Capture the cell that displays the provided text and extract its (x, y) central coordinate. 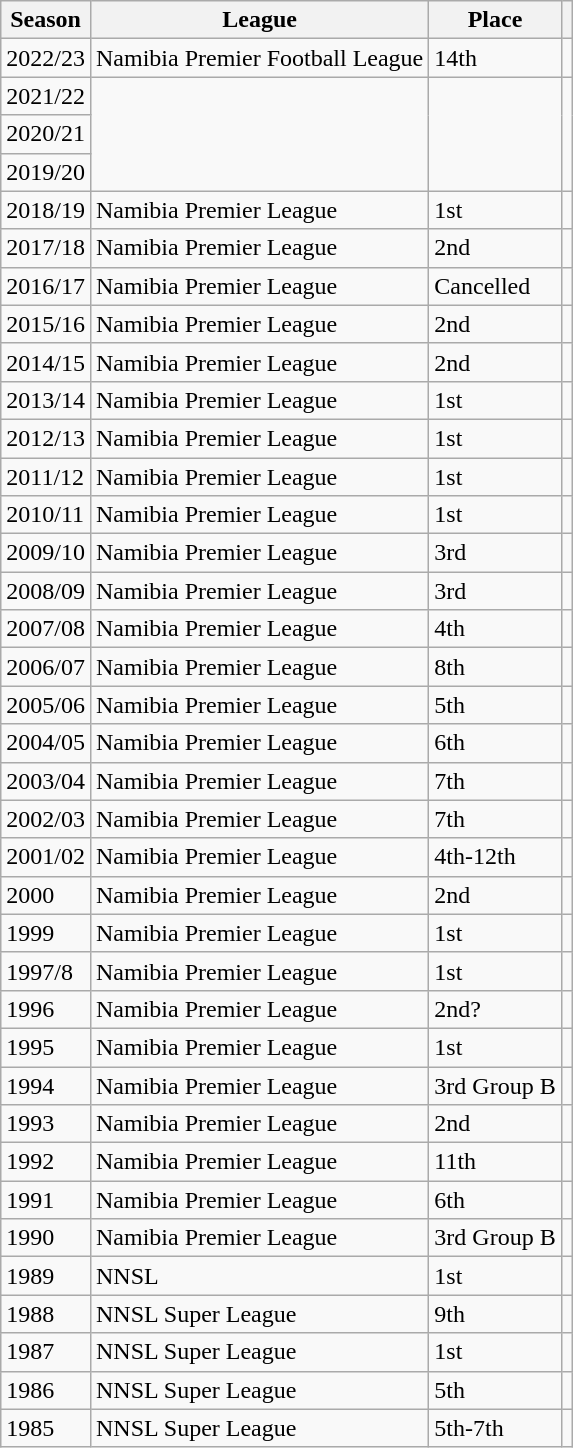
2018/19 (46, 210)
2002/03 (46, 819)
2008/09 (46, 591)
2012/13 (46, 438)
1988 (46, 1314)
4th-12th (495, 857)
2020/21 (46, 134)
1997/8 (46, 971)
2013/14 (46, 400)
1995 (46, 1047)
2004/05 (46, 743)
1994 (46, 1085)
NNSL (259, 1276)
2022/23 (46, 58)
1992 (46, 1162)
2000 (46, 895)
1985 (46, 1428)
2006/07 (46, 667)
Cancelled (495, 286)
5th-7th (495, 1428)
Place (495, 20)
2007/08 (46, 629)
2021/22 (46, 96)
11th (495, 1162)
14th (495, 58)
1989 (46, 1276)
2014/15 (46, 362)
2016/17 (46, 286)
Namibia Premier Football League (259, 58)
4th (495, 629)
1990 (46, 1238)
1986 (46, 1390)
2011/12 (46, 477)
2003/04 (46, 781)
1993 (46, 1124)
League (259, 20)
1996 (46, 1009)
9th (495, 1314)
2005/06 (46, 705)
2017/18 (46, 248)
2009/10 (46, 553)
2010/11 (46, 515)
2015/16 (46, 324)
2001/02 (46, 857)
8th (495, 667)
2nd? (495, 1009)
2019/20 (46, 172)
1987 (46, 1352)
1991 (46, 1200)
Season (46, 20)
1999 (46, 933)
